Scan for the cell matching the given text and deliver its [X, Y] coordinate at center. 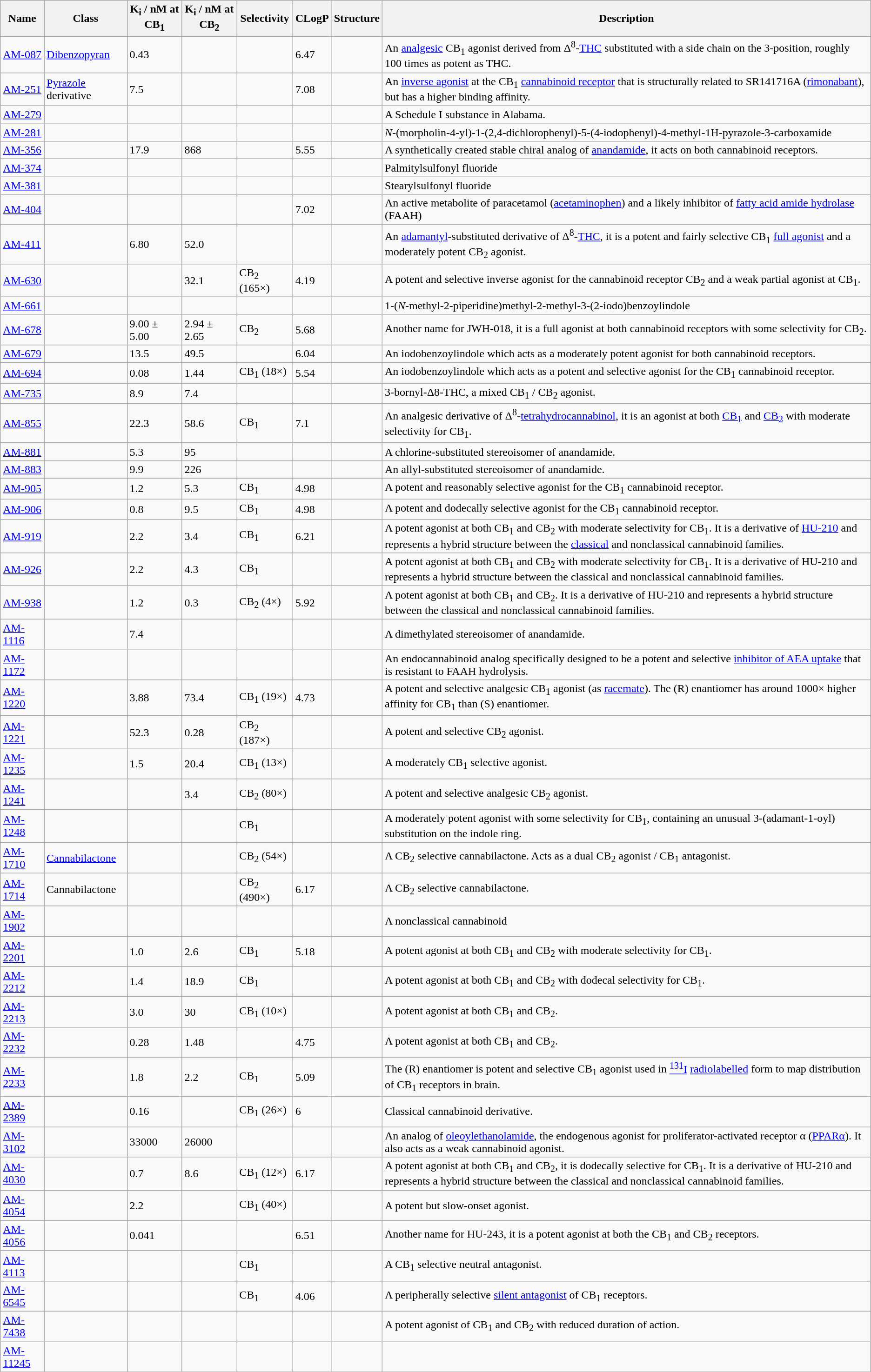
26000 [209, 1142]
CB1 (12×) [265, 1174]
13.5 [154, 354]
7.02 [312, 209]
9.9 [154, 469]
An analog of oleoylethanolamide, the endogenous agonist for proliferator-activated receptor α (PPARα). It also acts as a weak cannabinoid agonist. [627, 1142]
Ki / nM at CB2 [209, 19]
A potent and dodecally selective agonist for the CB1 cannabinoid receptor. [627, 509]
AM-855 [22, 423]
AM-906 [22, 509]
2.6 [209, 952]
6.51 [312, 1235]
Dibenzopyran [86, 54]
6 [312, 1112]
1.48 [209, 1042]
A dimethylated stereoisomer of anandamide. [627, 634]
73.4 [209, 698]
An inverse agonist at the CB1 cannabinoid receptor that is structurally related to SR141716A (rimonabant), but has a higher binding affinity. [627, 89]
AM-1235 [22, 764]
6.47 [312, 54]
AM-905 [22, 489]
AM-694 [22, 373]
Class [86, 19]
A chlorine-substituted stereoisomer of anandamide. [627, 452]
AM-926 [22, 569]
0.08 [154, 373]
N-(morpholin-4-yl)-1-(2,4-dichlorophenyl)-5-(4-iodophenyl)-4-methyl-1H-pyrazole-3-carboxamide [627, 133]
AM-381 [22, 186]
0.3 [209, 603]
AM-2232 [22, 1042]
Another name for HU-243, it is a potent agonist at both the CB1 and CB2 receptors. [627, 1235]
3-bornyl-Δ8-THC, a mixed CB1 / CB2 agonist. [627, 393]
18.9 [209, 981]
An analgesic derivative of Δ8-tetrahydrocannabinol, it is an agonist at both CB1 and CB2 with moderate selectivity for CB1. [627, 423]
52.0 [209, 244]
20.4 [209, 764]
CB2 [265, 329]
226 [209, 469]
AM-356 [22, 150]
Stearylsulfonyl fluoride [627, 186]
7.08 [312, 89]
5.55 [312, 150]
9.5 [209, 509]
CLogP [312, 19]
0.16 [154, 1112]
AM-678 [22, 329]
The (R) enantiomer is potent and selective CB1 agonist used in 131I radiolabelled form to map distribution of CB1 receptors in brain. [627, 1077]
A potent agonist of CB1 and CB2 with reduced duration of action. [627, 1326]
A potent and reasonably selective agonist for the CB1 cannabinoid receptor. [627, 489]
AM-281 [22, 133]
30 [209, 1012]
AM-411 [22, 244]
A CB2 selective cannabilactone. Acts as a dual CB2 agonist / CB1 antagonist. [627, 858]
CB2 (54×) [265, 858]
CB1 (10×) [265, 1012]
0.041 [154, 1235]
AM-4030 [22, 1174]
AM-630 [22, 280]
Classical cannabinoid derivative. [627, 1112]
AM-6545 [22, 1296]
5.09 [312, 1077]
0.43 [154, 54]
AM-1710 [22, 858]
CB2 (490×) [265, 889]
AM-661 [22, 306]
Name [22, 19]
AM-279 [22, 115]
CB1 (26×) [265, 1112]
AM-4056 [22, 1235]
A potent and selective CB2 agonist. [627, 732]
AM-2201 [22, 952]
1.5 [154, 764]
A potent but slow-onset agonist. [627, 1205]
AM-735 [22, 393]
7.1 [312, 423]
58.6 [209, 423]
A potent and selective analgesic CB1 agonist (as racemate). The (R) enantiomer has around 1000× higher affinity for CB1 than (S) enantiomer. [627, 698]
6.04 [312, 354]
1.0 [154, 952]
5.18 [312, 952]
A Schedule I substance in Alabama. [627, 115]
AM-1221 [22, 732]
CB2 (165×) [265, 280]
1.44 [209, 373]
AM-2233 [22, 1077]
3.88 [154, 698]
5.54 [312, 373]
Structure [356, 19]
AM-7438 [22, 1326]
AM-1116 [22, 634]
An analgesic CB1 agonist derived from Δ8-THC substituted with a side chain on the 3-position, roughly 100 times as potent as THC. [627, 54]
A moderately potent agonist with some selectivity for CB1, containing an unusual 3-(adamant-1-oyl) substitution on the indole ring. [627, 826]
CB1 (13×) [265, 764]
4.75 [312, 1042]
AM-1902 [22, 921]
22.3 [154, 423]
AM-938 [22, 603]
AM-1220 [22, 698]
A potent agonist at both CB1 and CB2 with moderate selectivity for CB1. [627, 952]
7.5 [154, 89]
CB1 (40×) [265, 1205]
AM-1248 [22, 826]
Palmitylsulfonyl fluoride [627, 168]
1.8 [154, 1077]
Pyrazole derivative [86, 89]
AM-883 [22, 469]
An adamantyl-substituted derivative of Δ8-THC, it is a potent and fairly selective CB1 full agonist and a moderately potent CB2 agonist. [627, 244]
49.5 [209, 354]
CB2 (80×) [265, 794]
Selectivity [265, 19]
CB2 (187×) [265, 732]
8.6 [209, 1174]
AM-404 [22, 209]
CB1 (19×) [265, 698]
5.68 [312, 329]
6.80 [154, 244]
AM-4113 [22, 1266]
33000 [154, 1142]
AM-374 [22, 168]
A potent agonist at both CB1 and CB2 with dodecal selectivity for CB1. [627, 981]
AM-4054 [22, 1205]
Ki / nM at CB1 [154, 19]
17.9 [154, 150]
AM-1241 [22, 794]
AM-11245 [22, 1356]
52.3 [154, 732]
Description [627, 19]
5.92 [312, 603]
AM-3102 [22, 1142]
AM-881 [22, 452]
4.3 [209, 569]
A nonclassical cannabinoid [627, 921]
4.73 [312, 698]
Another name for JWH-018, it is a full agonist at both cannabinoid receptors with some selectivity for CB2. [627, 329]
1.4 [154, 981]
CB2 (4×) [265, 603]
A synthetically created stable chiral analog of anandamide, it acts on both cannabinoid receptors. [627, 150]
3.0 [154, 1012]
0.8 [154, 509]
9.00 ± 5.00 [154, 329]
AM-2389 [22, 1112]
0.7 [154, 1174]
An iodobenzoylindole which acts as a potent and selective agonist for the CB1 cannabinoid receptor. [627, 373]
32.1 [209, 280]
AM-2212 [22, 981]
An active metabolite of paracetamol (acetaminophen) and a likely inhibitor of fatty acid amide hydrolase (FAAH) [627, 209]
A CB2 selective cannabilactone. [627, 889]
A potent and selective analgesic CB2 agonist. [627, 794]
AM-919 [22, 536]
2.94 ± 2.65 [209, 329]
95 [209, 452]
AM-087 [22, 54]
CB1 (18×) [265, 373]
8.9 [154, 393]
AM-1172 [22, 664]
868 [209, 150]
A CB1 selective neutral antagonist. [627, 1266]
An endocannabinoid analog specifically designed to be a potent and selective inhibitor of AEA uptake that is resistant to FAAH hydrolysis. [627, 664]
1-(N-methyl-2-piperidine)methyl-2-methyl-3-(2-iodo)benzoylindole [627, 306]
6.21 [312, 536]
AM-1714 [22, 889]
A moderately CB1 selective agonist. [627, 764]
AM-251 [22, 89]
An allyl-substituted stereoisomer of anandamide. [627, 469]
An iodobenzoylindole which acts as a moderately potent agonist for both cannabinoid receptors. [627, 354]
4.19 [312, 280]
4.06 [312, 1296]
AM-2213 [22, 1012]
A peripherally selective silent antagonist of CB1 receptors. [627, 1296]
A potent and selective inverse agonist for the cannabinoid receptor CB2 and a weak partial agonist at CB1. [627, 280]
AM-679 [22, 354]
